Search for the cell housing the specified text and yield its [x, y] center coordinate. 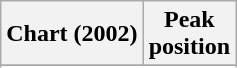
Chart (2002) [72, 34]
Peak position [189, 34]
